Capture the cell that displays the provided text and extract its [x, y] central coordinate. 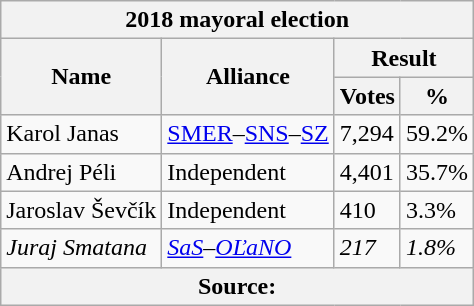
Andrej Péli [82, 172]
217 [367, 248]
Alliance [248, 77]
2018 mayoral election [238, 20]
Jaroslav Ševčík [82, 210]
3.3% [436, 210]
Karol Janas [82, 134]
4,401 [367, 172]
% [436, 96]
Juraj Smatana [82, 248]
1.8% [436, 248]
35.7% [436, 172]
Name [82, 77]
Source: [238, 286]
SMER–SNS–SZ [248, 134]
Result [404, 58]
59.2% [436, 134]
Votes [367, 96]
410 [367, 210]
7,294 [367, 134]
SaS–OĽaNO [248, 248]
